Output the [x, y] coordinate of the center of the cell containing the given text.  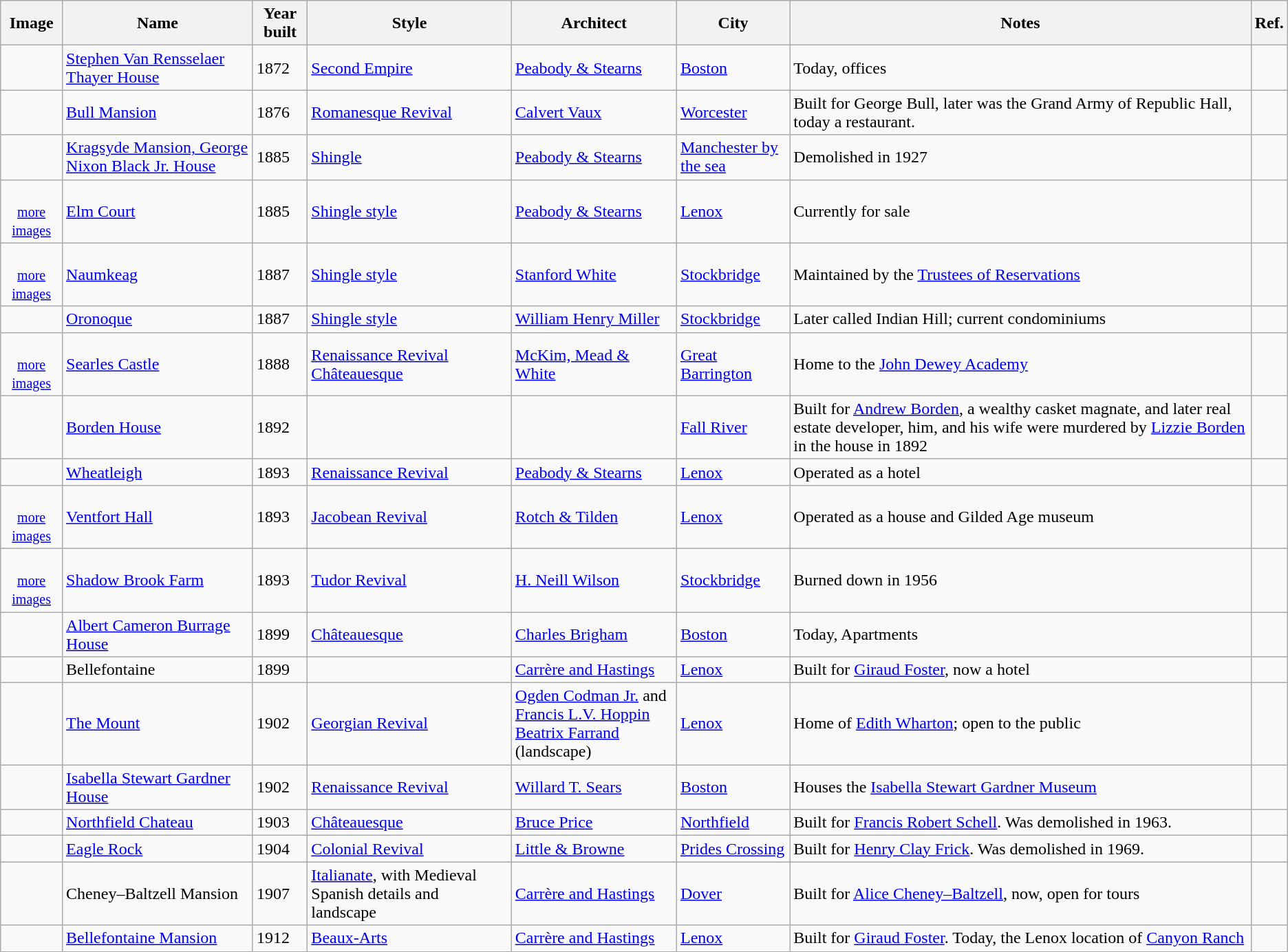
Bruce Price [594, 823]
Built for George Bull, later was the Grand Army of Republic Hall, today a restaurant. [1020, 113]
1907 [279, 894]
Today, offices [1020, 67]
Worcester [733, 113]
1892 [279, 427]
Cheney–Baltzell Mansion [158, 894]
Operated as a house and Gilded Age museum [1020, 517]
Bellefontaine Mansion [158, 938]
Northfield Chateau [158, 823]
Stanford White [594, 274]
Houses the Isabella Stewart Gardner Museum [1020, 787]
Burned down in 1956 [1020, 580]
William Henry Miller [594, 319]
Built for Francis Robert Schell. Was demolished in 1963. [1020, 823]
1876 [279, 113]
Architect [594, 23]
Great Barrington [733, 364]
Today, Apartments [1020, 634]
Home of Edith Wharton; open to the public [1020, 724]
Jacobean Revival [409, 517]
Notes [1020, 23]
Beaux-Arts [409, 938]
Later called Indian Hill; current condominiums [1020, 319]
Albert Cameron Burrage House [158, 634]
Currently for sale [1020, 211]
Shingle [409, 157]
Built for Giraud Foster. Today, the Lenox location of Canyon Ranch [1020, 938]
Isabella Stewart Gardner House [158, 787]
1904 [279, 849]
Renaissance Revival Châteauesque [409, 364]
Year built [279, 23]
Elm Court [158, 211]
Searles Castle [158, 364]
Style [409, 23]
Fall River [733, 427]
Second Empire [409, 67]
Image [32, 23]
Northfield [733, 823]
1872 [279, 67]
Bellefontaine [158, 670]
Ventfort Hall [158, 517]
Willard T. Sears [594, 787]
The Mount [158, 724]
Eagle Rock [158, 849]
Oronoque [158, 319]
Rotch & Tilden [594, 517]
Romanesque Revival [409, 113]
Ogden Codman Jr. and Francis L.V. HoppinBeatrix Farrand (landscape) [594, 724]
City [733, 23]
Prides Crossing [733, 849]
Operated as a hotel [1020, 472]
Italianate, with Medieval Spanish details and landscape [409, 894]
Built for Henry Clay Frick. Was demolished in 1969. [1020, 849]
Tudor Revival [409, 580]
Little & Browne [594, 849]
Wheatleigh [158, 472]
Colonial Revival [409, 849]
Borden House [158, 427]
Manchester by the sea [733, 157]
Naumkeag [158, 274]
Shadow Brook Farm [158, 580]
Charles Brigham [594, 634]
Name [158, 23]
Georgian Revival [409, 724]
H. Neill Wilson [594, 580]
Built for Giraud Foster, now a hotel [1020, 670]
Kragsyde Mansion, George Nixon Black Jr. House [158, 157]
McKim, Mead & White [594, 364]
1888 [279, 364]
Calvert Vaux [594, 113]
Maintained by the Trustees of Reservations [1020, 274]
Stephen Van Rensselaer Thayer House [158, 67]
Ref. [1269, 23]
Home to the John Dewey Academy [1020, 364]
Demolished in 1927 [1020, 157]
Bull Mansion [158, 113]
1912 [279, 938]
1903 [279, 823]
Dover [733, 894]
Built for Alice Cheney–Baltzell, now, open for tours [1020, 894]
